Locate the cell with the specified text and output its (X, Y) center coordinate. 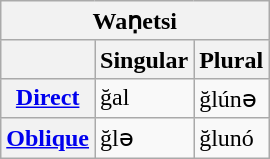
Singular (144, 59)
ğlunó (232, 138)
Direct (48, 98)
ğal (144, 98)
ğlə (144, 138)
Oblique (48, 138)
Waṇetsi (135, 21)
Plural (232, 59)
ğlúnə (232, 98)
